Scan for the cell matching the given text and deliver its [X, Y] coordinate at center. 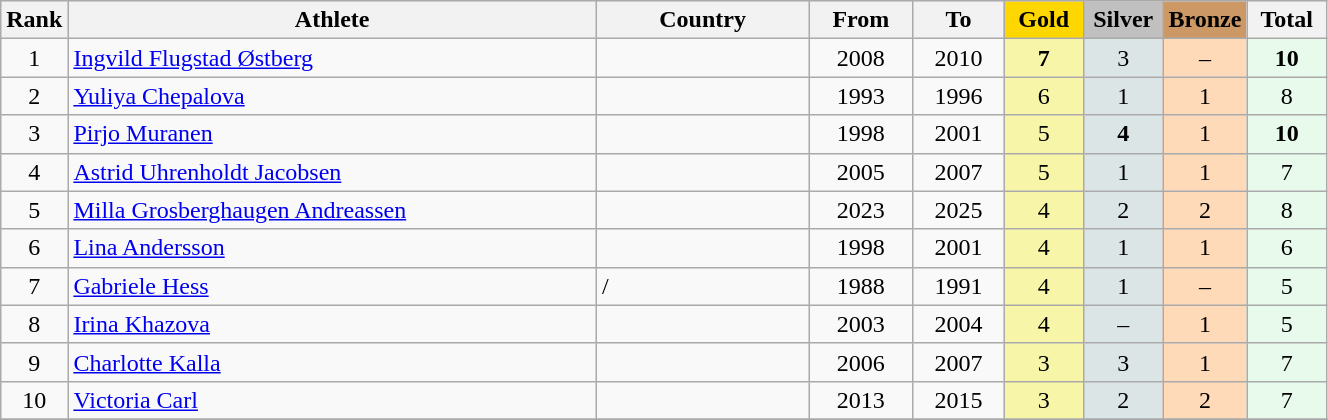
2023 [861, 210]
1991 [958, 286]
2013 [861, 400]
Gold [1044, 20]
2005 [861, 172]
2008 [861, 58]
2006 [861, 362]
1993 [861, 96]
Rank [34, 20]
Irina Khazova [332, 324]
2003 [861, 324]
/ [703, 286]
2004 [958, 324]
Gabriele Hess [332, 286]
Yuliya Chepalova [332, 96]
Silver [1123, 20]
2025 [958, 210]
2010 [958, 58]
9 [34, 362]
Country [703, 20]
2015 [958, 400]
1988 [861, 286]
Lina Andersson [332, 248]
Pirjo Muranen [332, 134]
Victoria Carl [332, 400]
Total [1287, 20]
From [861, 20]
1996 [958, 96]
Ingvild Flugstad Østberg [332, 58]
Bronze [1205, 20]
Milla Grosberghaugen Andreassen [332, 210]
Charlotte Kalla [332, 362]
Astrid Uhrenholdt Jacobsen [332, 172]
Athlete [332, 20]
To [958, 20]
